Determine the [X, Y] coordinate at the center of the cell enclosing the given text.  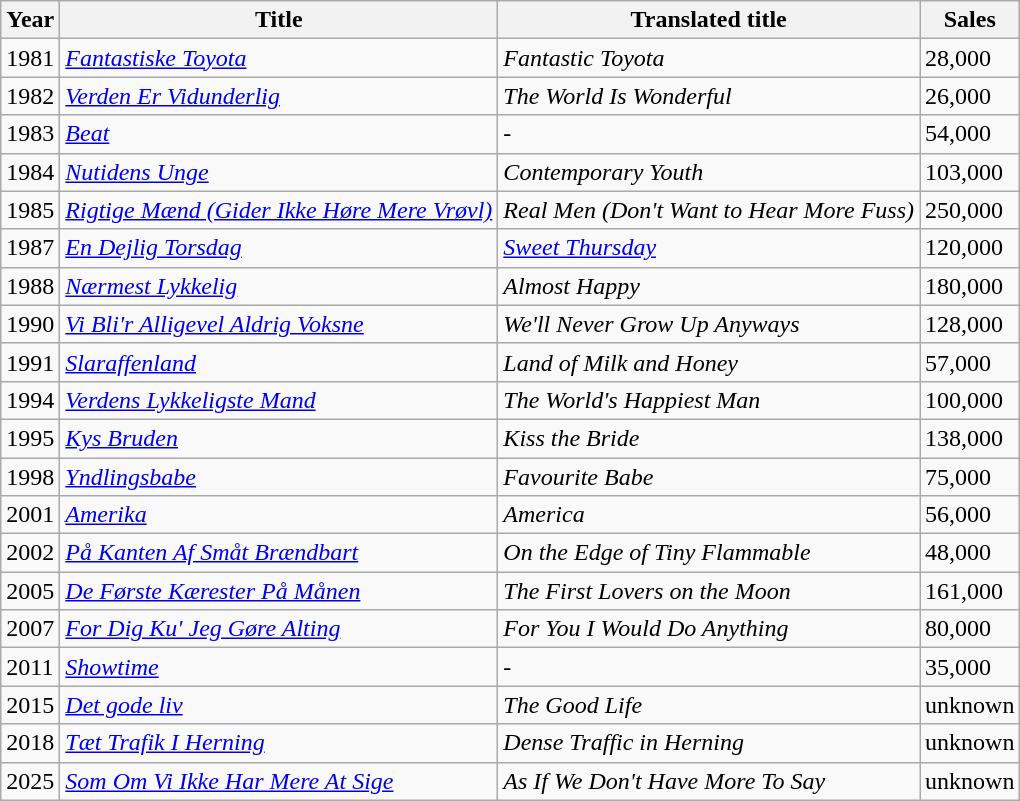
1982 [30, 96]
Kiss the Bride [709, 438]
48,000 [970, 553]
120,000 [970, 248]
2005 [30, 591]
Nærmest Lykkelig [279, 286]
26,000 [970, 96]
1981 [30, 58]
Almost Happy [709, 286]
Verdens Lykkeligste Mand [279, 400]
Fantastic Toyota [709, 58]
Favourite Babe [709, 477]
54,000 [970, 134]
På Kanten Af Småt Brændbart [279, 553]
Vi Bli'r Alligevel Aldrig Voksne [279, 324]
2015 [30, 705]
1998 [30, 477]
The Good Life [709, 705]
Nutidens Unge [279, 172]
1994 [30, 400]
En Dejlig Torsdag [279, 248]
1983 [30, 134]
2011 [30, 667]
Verden Er Vidunderlig [279, 96]
Som Om Vi Ikke Har Mere At Sige [279, 781]
1995 [30, 438]
Kys Bruden [279, 438]
Title [279, 20]
2001 [30, 515]
138,000 [970, 438]
For You I Would Do Anything [709, 629]
The World's Happiest Man [709, 400]
161,000 [970, 591]
80,000 [970, 629]
Beat [279, 134]
1988 [30, 286]
Year [30, 20]
180,000 [970, 286]
Slaraffenland [279, 362]
1987 [30, 248]
For Dig Ku' Jeg Gøre Alting [279, 629]
Dense Traffic in Herning [709, 743]
35,000 [970, 667]
57,000 [970, 362]
1984 [30, 172]
Land of Milk and Honey [709, 362]
Fantastiske Toyota [279, 58]
We'll Never Grow Up Anyways [709, 324]
1991 [30, 362]
2018 [30, 743]
103,000 [970, 172]
75,000 [970, 477]
1985 [30, 210]
On the Edge of Tiny Flammable [709, 553]
Tæt Trafik I Herning [279, 743]
1990 [30, 324]
As If We Don't Have More To Say [709, 781]
Amerika [279, 515]
Translated title [709, 20]
28,000 [970, 58]
Sweet Thursday [709, 248]
2002 [30, 553]
Det gode liv [279, 705]
250,000 [970, 210]
Contemporary Youth [709, 172]
The First Lovers on the Moon [709, 591]
America [709, 515]
Real Men (Don't Want to Hear More Fuss) [709, 210]
2025 [30, 781]
De Første Kærester På Månen [279, 591]
56,000 [970, 515]
100,000 [970, 400]
The World Is Wonderful [709, 96]
Sales [970, 20]
Showtime [279, 667]
Yndlingsbabe [279, 477]
Rigtige Mænd (Gider Ikke Høre Mere Vrøvl) [279, 210]
128,000 [970, 324]
2007 [30, 629]
